Extract the [x, y] coordinate from the center of the cell holding the provided text.  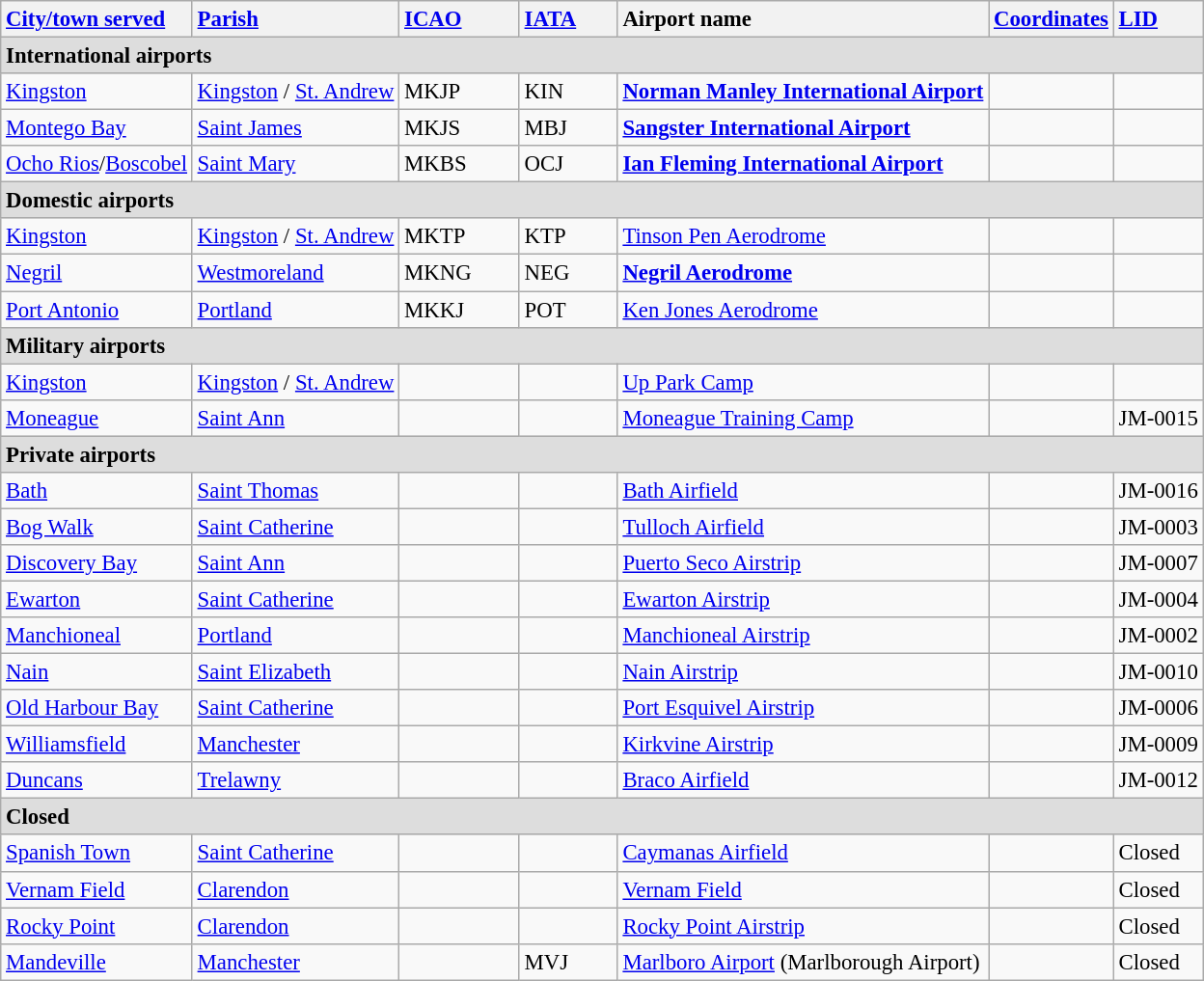
Port Esquivel Airstrip [803, 708]
Saint Elizabeth [295, 672]
Rocky Point [96, 926]
Ocho Rios/Boscobel [96, 164]
Manchioneal [96, 636]
Up Park Camp [803, 382]
Private airports [602, 454]
Caymanas Airfield [803, 854]
Rocky Point Airstrip [803, 926]
Negril [96, 273]
Saint James [295, 128]
MVJ [568, 962]
Westmoreland [295, 273]
Saint Mary [295, 164]
Braco Airfield [803, 780]
Spanish Town [96, 854]
Bath Airfield [803, 491]
Coordinates [1052, 19]
JM-0010 [1158, 672]
JM-0003 [1158, 527]
Sangster International Airport [803, 128]
Manchioneal Airstrip [803, 636]
KTP [568, 236]
JM-0004 [1158, 599]
MKNG [459, 273]
Ian Fleming International Airport [803, 164]
OCJ [568, 164]
Moneague Training Camp [803, 418]
Tulloch Airfield [803, 527]
POT [568, 310]
International airports [602, 56]
Kirkvine Airstrip [803, 745]
Ewarton [96, 599]
JM-0016 [1158, 491]
Saint Thomas [295, 491]
Port Antonio [96, 310]
MKTP [459, 236]
MKKJ [459, 310]
Montego Bay [96, 128]
JM-0006 [1158, 708]
Williamsfield [96, 745]
Airport name [803, 19]
Mandeville [96, 962]
MBJ [568, 128]
Trelawny [295, 780]
Norman Manley International Airport [803, 92]
Bog Walk [96, 527]
Bath [96, 491]
Military airports [602, 345]
Ken Jones Aerodrome [803, 310]
NEG [568, 273]
Moneague [96, 418]
MKBS [459, 164]
JM-0012 [1158, 780]
ICAO [459, 19]
JM-0009 [1158, 745]
Tinson Pen Aerodrome [803, 236]
Nain [96, 672]
Duncans [96, 780]
MKJS [459, 128]
Ewarton Airstrip [803, 599]
KIN [568, 92]
Marlboro Airport (Marlborough Airport) [803, 962]
Nain Airstrip [803, 672]
JM-0002 [1158, 636]
Old Harbour Bay [96, 708]
IATA [568, 19]
MKJP [459, 92]
JM-0015 [1158, 418]
Domestic airports [602, 201]
City/town served [96, 19]
LID [1158, 19]
Negril Aerodrome [803, 273]
Parish [295, 19]
Puerto Seco Airstrip [803, 563]
Discovery Bay [96, 563]
JM-0007 [1158, 563]
